Search for the cell housing the specified text and yield its (X, Y) center coordinate. 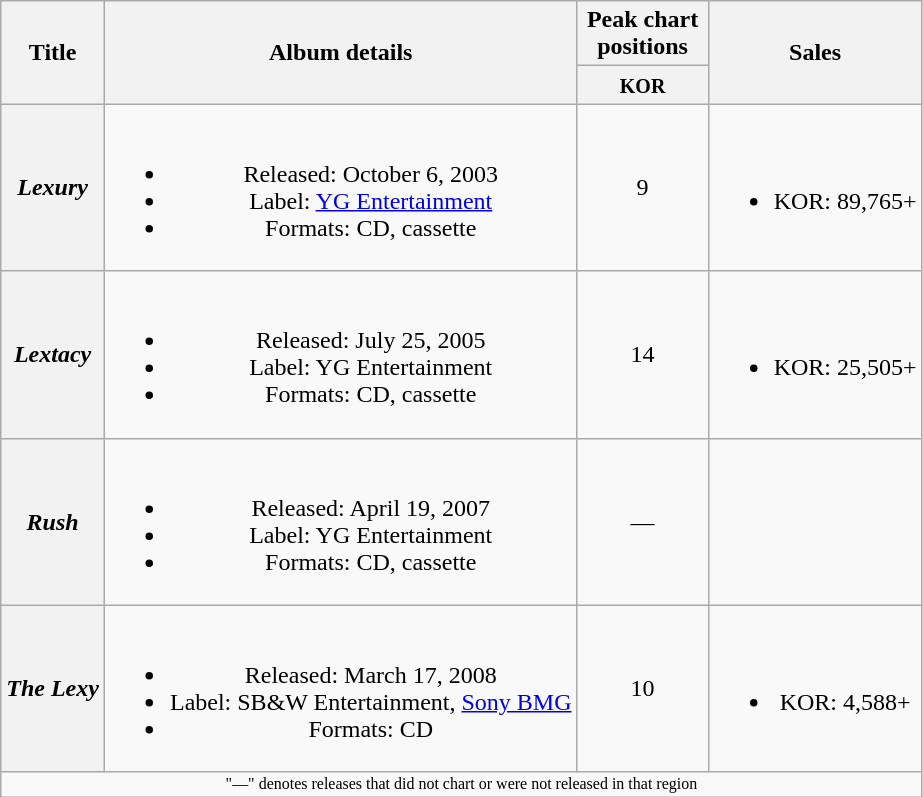
Album details (340, 52)
— (642, 522)
KOR: 4,588+ (815, 688)
Released: April 19, 2007Label: YG EntertainmentFormats: CD, cassette (340, 522)
KOR (642, 85)
Lextacy (53, 354)
9 (642, 188)
10 (642, 688)
KOR: 89,765+ (815, 188)
Peak chart positions (642, 34)
Sales (815, 52)
Released: October 6, 2003Label: YG EntertainmentFormats: CD, cassette (340, 188)
KOR: 25,505+ (815, 354)
The Lexy (53, 688)
Rush (53, 522)
Released: March 17, 2008Label: SB&W Entertainment, Sony BMGFormats: CD (340, 688)
Title (53, 52)
Lexury (53, 188)
Released: July 25, 2005Label: YG EntertainmentFormats: CD, cassette (340, 354)
14 (642, 354)
"—" denotes releases that did not chart or were not released in that region (462, 784)
